Locate the cell with the specified text and output its (X, Y) center coordinate. 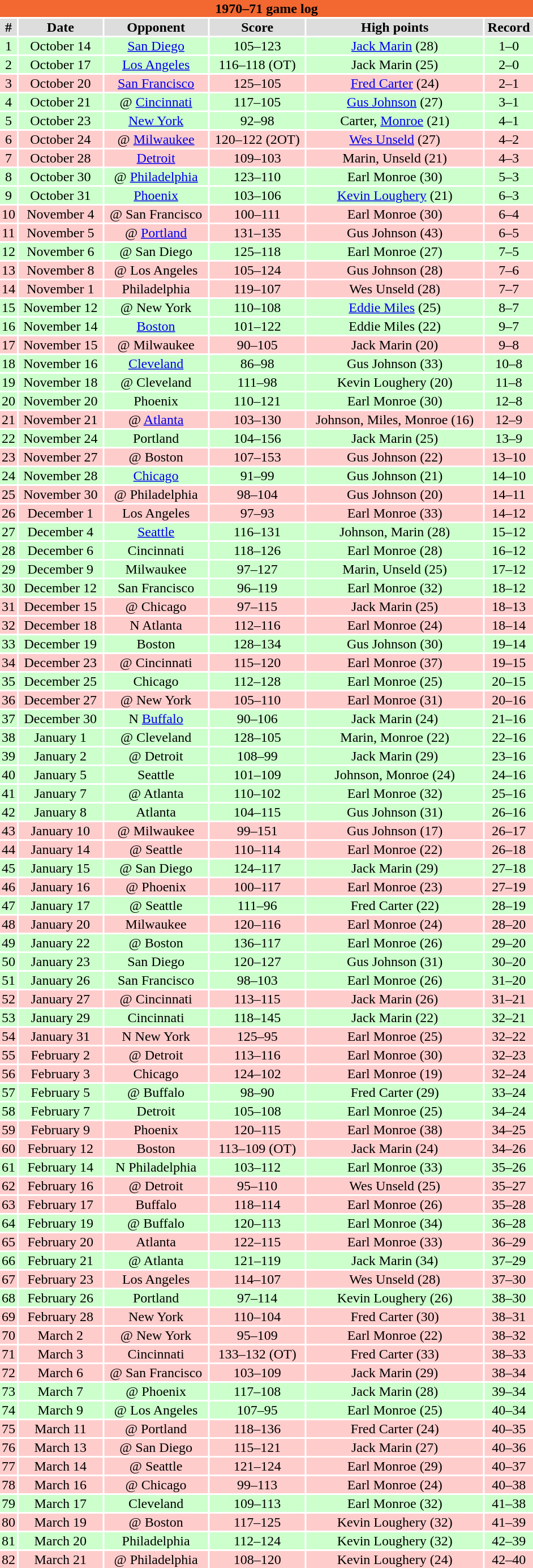
N Philadelphia (156, 1167)
Record (509, 27)
19–15 (509, 663)
118–114 (257, 1204)
118–145 (257, 1018)
14 (8, 289)
44 (8, 849)
104–115 (257, 812)
23 (8, 457)
128–105 (257, 737)
18–13 (509, 606)
40–37 (509, 1466)
38 (8, 737)
25 (8, 494)
125–95 (257, 1036)
105–124 (257, 270)
Earl Monroe (27) (395, 251)
18 (8, 364)
124–117 (257, 868)
Eddie Miles (22) (395, 326)
112–116 (257, 625)
November 8 (61, 270)
January 23 (61, 962)
97–115 (257, 606)
January 14 (61, 849)
95–109 (257, 1335)
105–108 (257, 1111)
101–122 (257, 326)
60 (8, 1148)
67 (8, 1279)
December 23 (61, 663)
8–7 (509, 307)
122–115 (257, 1242)
November 28 (61, 476)
October 20 (61, 83)
January 29 (61, 1018)
January 1 (61, 737)
December 9 (61, 569)
1 (8, 46)
32–22 (509, 1036)
Kevin Loughery (21) (395, 195)
27–19 (509, 887)
53 (8, 1018)
113–116 (257, 1055)
100–117 (257, 887)
110–114 (257, 849)
76 (8, 1447)
82 (8, 1560)
69 (8, 1317)
104–156 (257, 438)
111–96 (257, 905)
65 (8, 1242)
125–105 (257, 83)
114–107 (257, 1279)
7–6 (509, 270)
November 1 (61, 289)
January 17 (61, 905)
42 (8, 812)
February 12 (61, 1148)
81 (8, 1541)
91–99 (257, 476)
35 (8, 681)
30–20 (509, 962)
November 27 (61, 457)
Fred Carter (33) (395, 1354)
41–38 (509, 1503)
57 (8, 1092)
10–8 (509, 364)
98–104 (257, 494)
38–31 (509, 1317)
92–98 (257, 121)
March 9 (61, 1410)
40–35 (509, 1429)
Jack Marin (34) (395, 1261)
35–26 (509, 1167)
October 21 (61, 102)
11–8 (509, 382)
116–118 (OT) (257, 65)
9–7 (509, 326)
63 (8, 1204)
28–20 (509, 924)
66 (8, 1261)
N New York (156, 1036)
109–103 (257, 158)
107–153 (257, 457)
75 (8, 1429)
28 (8, 550)
16–12 (509, 550)
98–103 (257, 980)
116–131 (257, 532)
39–34 (509, 1391)
4–2 (509, 139)
34–26 (509, 1148)
Kevin Loughery (26) (395, 1298)
46 (8, 887)
113–109 (OT) (257, 1148)
February 19 (61, 1223)
Marin, Unseld (21) (395, 158)
February 9 (61, 1130)
37–29 (509, 1261)
28–19 (509, 905)
2 (8, 65)
October 24 (61, 139)
Fred Carter (29) (395, 1092)
40–34 (509, 1410)
39 (8, 756)
January 5 (61, 775)
24–16 (509, 775)
November 5 (61, 233)
22 (8, 438)
34–25 (509, 1130)
Marin, Monroe (22) (395, 737)
36 (8, 700)
111–98 (257, 382)
72 (8, 1373)
19–14 (509, 644)
62 (8, 1186)
47 (8, 905)
January 7 (61, 793)
October 28 (61, 158)
123–110 (257, 177)
Johnson, Monroe (24) (395, 775)
9–8 (509, 345)
117–105 (257, 102)
March 16 (61, 1485)
29 (8, 569)
119–107 (257, 289)
103–130 (257, 420)
Gus Johnson (43) (395, 233)
Jack Marin (20) (395, 345)
34–24 (509, 1111)
March 11 (61, 1429)
95–110 (257, 1186)
7–5 (509, 251)
41–39 (509, 1522)
36–28 (509, 1223)
Marin, Unseld (25) (395, 569)
42–40 (509, 1560)
January 16 (61, 887)
November 20 (61, 401)
31–20 (509, 980)
1–0 (509, 46)
12–9 (509, 420)
32–24 (509, 1074)
43 (8, 831)
High points (395, 27)
December 6 (61, 550)
January 31 (61, 1036)
29–20 (509, 943)
November 18 (61, 382)
78 (8, 1485)
26–17 (509, 831)
December 19 (61, 644)
February 7 (61, 1111)
17 (8, 345)
105–123 (257, 46)
February 21 (61, 1261)
December 30 (61, 719)
35–28 (509, 1204)
4–1 (509, 121)
Gus Johnson (21) (395, 476)
20–15 (509, 681)
120–115 (257, 1130)
February 5 (61, 1092)
December 4 (61, 532)
Buffalo (156, 1204)
Gus Johnson (22) (395, 457)
Earl Monroe (31) (395, 700)
101–109 (257, 775)
October 31 (61, 195)
125–118 (257, 251)
Date (61, 27)
74 (8, 1410)
115–120 (257, 663)
March 6 (61, 1373)
7–7 (509, 289)
26–16 (509, 812)
117–108 (257, 1391)
14–11 (509, 494)
9 (8, 195)
20 (8, 401)
108–120 (257, 1560)
124–102 (257, 1074)
103–112 (257, 1167)
71 (8, 1354)
110–102 (257, 793)
64 (8, 1223)
107–95 (257, 1410)
32–21 (509, 1018)
December 12 (61, 588)
Fred Carter (30) (395, 1317)
21 (8, 420)
December 15 (61, 606)
16 (8, 326)
6 (8, 139)
January 15 (61, 868)
February 26 (61, 1298)
108–99 (257, 756)
5–3 (509, 177)
November 16 (61, 364)
March 13 (61, 1447)
3–1 (509, 102)
January 8 (61, 812)
38–33 (509, 1354)
35–27 (509, 1186)
6–4 (509, 214)
Gus Johnson (28) (395, 270)
2–1 (509, 83)
25–16 (509, 793)
32–23 (509, 1055)
Carter, Monroe (21) (395, 121)
Fred Carter (22) (395, 905)
45 (8, 868)
36–29 (509, 1242)
November 15 (61, 345)
March 17 (61, 1503)
March 14 (61, 1466)
19 (8, 382)
Johnson, Miles, Monroe (16) (395, 420)
26 (8, 513)
86–98 (257, 364)
77 (8, 1466)
2–0 (509, 65)
March 3 (61, 1354)
73 (8, 1391)
November 24 (61, 438)
Earl Monroe (28) (395, 550)
80 (8, 1522)
February 20 (61, 1242)
Johnson, Marin (28) (395, 532)
March 19 (61, 1522)
18–12 (509, 588)
96–119 (257, 588)
8 (8, 177)
31 (8, 606)
38–34 (509, 1373)
January 10 (61, 831)
December 18 (61, 625)
15–12 (509, 532)
120–122 (2OT) (257, 139)
November 30 (61, 494)
January 27 (61, 999)
February 28 (61, 1317)
131–135 (257, 233)
117–125 (257, 1522)
11 (8, 233)
128–134 (257, 644)
21–16 (509, 719)
November 6 (61, 251)
98–90 (257, 1092)
13–10 (509, 457)
136–117 (257, 943)
February 2 (61, 1055)
37–30 (509, 1279)
110–108 (257, 307)
40–36 (509, 1447)
4–3 (509, 158)
13–9 (509, 438)
12 (8, 251)
30 (8, 588)
97–127 (257, 569)
Gus Johnson (17) (395, 831)
90–106 (257, 719)
109–113 (257, 1503)
6–5 (509, 233)
38–32 (509, 1335)
22–16 (509, 737)
Eddie Miles (25) (395, 307)
48 (8, 924)
November 12 (61, 307)
# (8, 27)
Wes Unseld (25) (395, 1186)
133–132 (OT) (257, 1354)
6–3 (509, 195)
Gus Johnson (30) (395, 644)
Earl Monroe (37) (395, 663)
February 17 (61, 1204)
November 14 (61, 326)
121–119 (257, 1261)
34 (8, 663)
18–14 (509, 625)
10 (8, 214)
113–115 (257, 999)
November 4 (61, 214)
105–110 (257, 700)
99–113 (257, 1485)
112–124 (257, 1541)
Earl Monroe (29) (395, 1466)
99–151 (257, 831)
112–128 (257, 681)
March 20 (61, 1541)
27 (8, 532)
110–121 (257, 401)
20–16 (509, 700)
38–30 (509, 1298)
52 (8, 999)
54 (8, 1036)
51 (8, 980)
100–111 (257, 214)
Kevin Loughery (24) (395, 1560)
October 14 (61, 46)
120–113 (257, 1223)
Opponent (156, 27)
Jack Marin (22) (395, 1018)
14–10 (509, 476)
November 21 (61, 420)
59 (8, 1130)
14–12 (509, 513)
110–104 (257, 1317)
118–136 (257, 1429)
7 (8, 158)
N Atlanta (156, 625)
50 (8, 962)
97–114 (257, 1298)
26–18 (509, 849)
3 (8, 83)
103–106 (257, 195)
January 2 (61, 756)
February 16 (61, 1186)
56 (8, 1074)
Earl Monroe (19) (395, 1074)
15 (8, 307)
October 17 (61, 65)
13 (8, 270)
42–39 (509, 1541)
70 (8, 1335)
Gus Johnson (33) (395, 364)
Score (257, 27)
Earl Monroe (34) (395, 1223)
March 7 (61, 1391)
5 (8, 121)
December 25 (61, 681)
32 (8, 625)
February 14 (61, 1167)
December 1 (61, 513)
97–93 (257, 513)
31–21 (509, 999)
17–12 (509, 569)
58 (8, 1111)
4 (8, 102)
12–8 (509, 401)
Gus Johnson (27) (395, 102)
33–24 (509, 1092)
79 (8, 1503)
January 26 (61, 980)
61 (8, 1167)
Earl Monroe (23) (395, 887)
103–109 (257, 1373)
February 3 (61, 1074)
23–16 (509, 756)
33 (8, 644)
37 (8, 719)
Earl Monroe (38) (395, 1130)
Kevin Loughery (20) (395, 382)
120–116 (257, 924)
41 (8, 793)
1970–71 game log (266, 8)
27–18 (509, 868)
January 22 (61, 943)
90–105 (257, 345)
February 23 (61, 1279)
Jack Marin (26) (395, 999)
118–126 (257, 550)
March 21 (61, 1560)
49 (8, 943)
January 20 (61, 924)
October 23 (61, 121)
121–124 (257, 1466)
55 (8, 1055)
Jack Marin (27) (395, 1447)
40–38 (509, 1485)
120–127 (257, 962)
115–121 (257, 1447)
December 27 (61, 700)
Wes Unseld (27) (395, 139)
24 (8, 476)
40 (8, 775)
October 30 (61, 177)
68 (8, 1298)
N Buffalo (156, 719)
March 2 (61, 1335)
Gus Johnson (20) (395, 494)
